Output the [X, Y] coordinate of the center of the cell containing the given text.  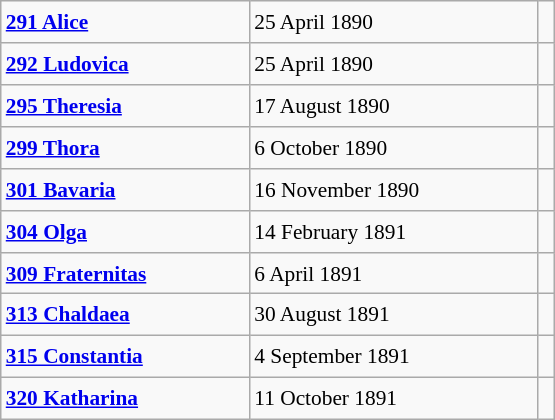
17 August 1890 [394, 106]
6 October 1890 [394, 148]
11 October 1891 [394, 399]
16 November 1890 [394, 189]
313 Chaldaea [126, 315]
6 April 1891 [394, 273]
309 Fraternitas [126, 273]
320 Katharina [126, 399]
299 Thora [126, 148]
301 Bavaria [126, 189]
14 February 1891 [394, 231]
291 Alice [126, 22]
304 Olga [126, 231]
315 Constantia [126, 357]
292 Ludovica [126, 64]
4 September 1891 [394, 357]
30 August 1891 [394, 315]
295 Theresia [126, 106]
